Determine the (X, Y) coordinate at the center of the cell enclosing the given text.  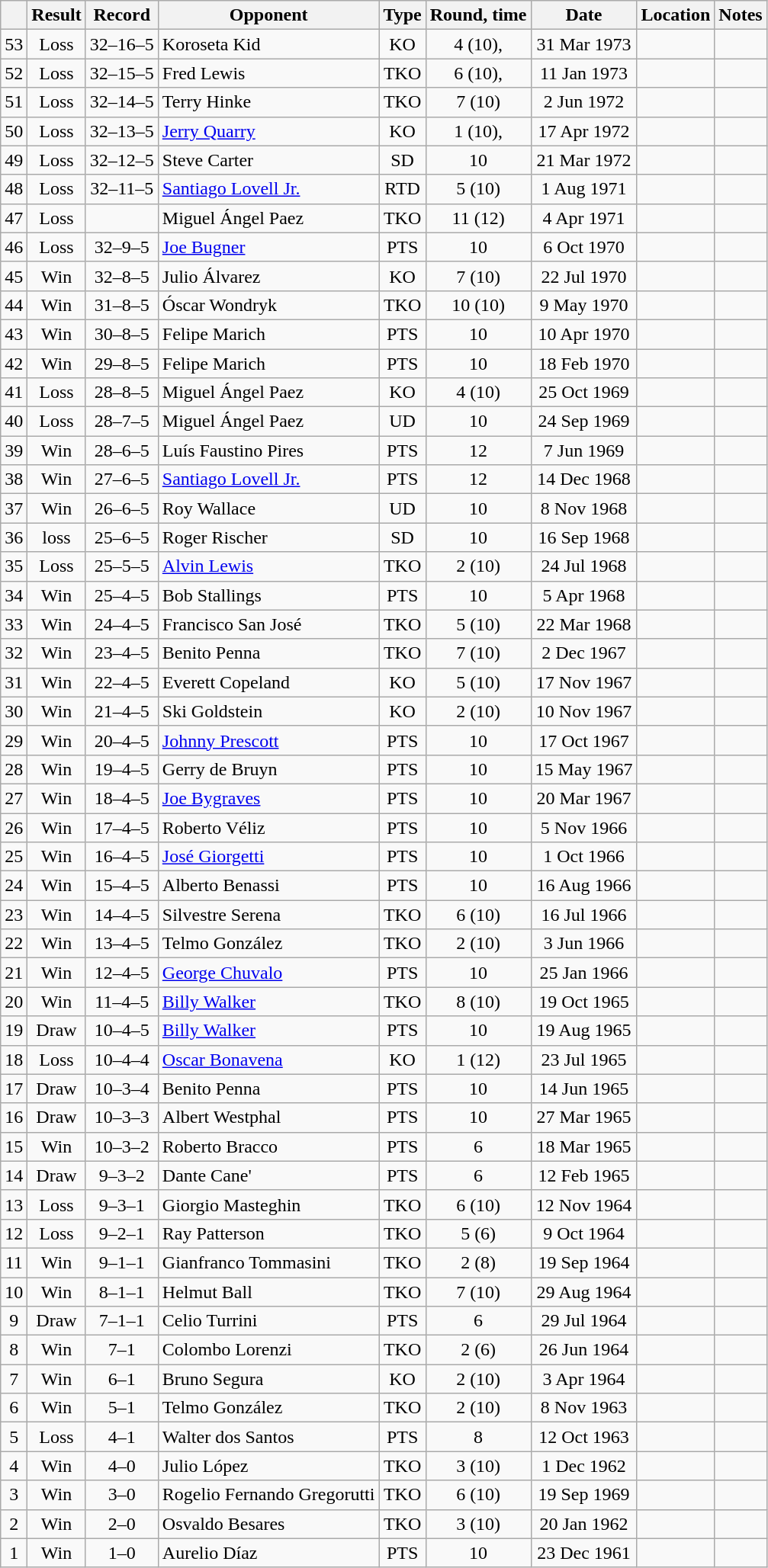
32–11–5 (122, 189)
9–3–2 (122, 1175)
31–8–5 (122, 305)
17 Apr 1972 (584, 131)
Gianfranco Tommasini (268, 1262)
6 Oct 1970 (584, 247)
1 Aug 1971 (584, 189)
20–4–5 (122, 740)
2–0 (122, 1524)
53 (14, 44)
Rogelio Fernando Gregorutti (268, 1495)
José Giorgetti (268, 857)
44 (14, 305)
Everett Copeland (268, 682)
Location (676, 15)
Joe Bygraves (268, 798)
George Chuvalo (268, 973)
16 Sep 1968 (584, 537)
28–8–5 (122, 393)
8 (10) (478, 1002)
18 Mar 1965 (584, 1146)
24 Sep 1969 (584, 422)
10–4–4 (122, 1060)
1 (12) (478, 1060)
19 (14, 1031)
3 (14, 1495)
19 Oct 1965 (584, 1002)
1 Oct 1966 (584, 857)
Steve Carter (268, 160)
29 (14, 740)
Albert Westphal (268, 1117)
14 (14, 1175)
40 (14, 422)
26–6–5 (122, 508)
1 Dec 1962 (584, 1466)
19 Aug 1965 (584, 1031)
loss (56, 537)
27 Mar 1965 (584, 1117)
7 Jun 1969 (584, 451)
Ray Patterson (268, 1233)
51 (14, 102)
Notes (741, 15)
50 (14, 131)
Round, time (478, 15)
Ski Goldstein (268, 711)
32–13–5 (122, 131)
39 (14, 451)
Giorgio Masteghin (268, 1204)
14 Dec 1968 (584, 479)
3 Jun 1966 (584, 944)
32–8–5 (122, 276)
23 (14, 915)
2 Dec 1967 (584, 653)
17 Oct 1967 (584, 740)
Silvestre Serena (268, 915)
11 (12) (478, 218)
4 (10), (478, 44)
28–6–5 (122, 451)
9 (14, 1321)
25–5–5 (122, 566)
21 Mar 1972 (584, 160)
37 (14, 508)
25 Jan 1966 (584, 973)
5 (6) (478, 1233)
32 (14, 653)
3 Apr 1964 (584, 1379)
Joe Bugner (268, 247)
2 (14, 1524)
Celio Turrini (268, 1321)
Helmut Ball (268, 1292)
Result (56, 15)
7–1 (122, 1350)
Date (584, 15)
8 Nov 1963 (584, 1408)
10 Nov 1967 (584, 711)
30 (14, 711)
10–3–3 (122, 1117)
46 (14, 247)
11–4–5 (122, 1002)
Roger Rischer (268, 537)
9–1–1 (122, 1262)
Oscar Bonavena (268, 1060)
25–4–5 (122, 595)
15–4–5 (122, 886)
47 (14, 218)
24–4–5 (122, 624)
Bob Stallings (268, 595)
Osvaldo Besares (268, 1524)
10 Apr 1970 (584, 334)
20 (14, 1002)
Roberto Bracco (268, 1146)
2 (6) (478, 1350)
12–4–5 (122, 973)
12 Feb 1965 (584, 1175)
12 Nov 1964 (584, 1204)
29 Aug 1964 (584, 1292)
Record (122, 15)
15 (14, 1146)
8–1–1 (122, 1292)
32–12–5 (122, 160)
Roberto Véliz (268, 827)
Terry Hinke (268, 102)
32–14–5 (122, 102)
Johnny Prescott (268, 740)
2 Jun 1972 (584, 102)
41 (14, 393)
52 (14, 73)
1 (10), (478, 131)
20 Jan 1962 (584, 1524)
30–8–5 (122, 334)
31 Mar 1973 (584, 44)
13 (14, 1204)
18 Feb 1970 (584, 364)
32–16–5 (122, 44)
Walter dos Santos (268, 1437)
9–3–1 (122, 1204)
16 (14, 1117)
Dante Cane' (268, 1175)
Fred Lewis (268, 73)
16–4–5 (122, 857)
Julio López (268, 1466)
14–4–5 (122, 915)
19 Sep 1969 (584, 1495)
1 (14, 1553)
10–3–2 (122, 1146)
10–4–5 (122, 1031)
2 (8) (478, 1262)
Óscar Wondryk (268, 305)
21 (14, 973)
5 Apr 1968 (584, 595)
49 (14, 160)
Colombo Lorenzi (268, 1350)
29–8–5 (122, 364)
23–4–5 (122, 653)
Aurelio Díaz (268, 1553)
33 (14, 624)
5 (14, 1437)
45 (14, 276)
15 May 1967 (584, 769)
7 (14, 1379)
7–1–1 (122, 1321)
3–0 (122, 1495)
19 Sep 1964 (584, 1262)
24 (14, 886)
9 Oct 1964 (584, 1233)
42 (14, 364)
26 Jun 1964 (584, 1350)
6–1 (122, 1379)
23 Dec 1961 (584, 1553)
18 (14, 1060)
Opponent (268, 15)
21–4–5 (122, 711)
36 (14, 537)
Francisco San José (268, 624)
29 Jul 1964 (584, 1321)
25 Oct 1969 (584, 393)
Bruno Segura (268, 1379)
4–0 (122, 1466)
4 (14, 1466)
22 Jul 1970 (584, 276)
4 (10) (478, 393)
Jerry Quarry (268, 131)
17 Nov 1967 (584, 682)
14 Jun 1965 (584, 1089)
26 (14, 827)
25–6–5 (122, 537)
6 (10), (478, 73)
Luís Faustino Pires (268, 451)
31 (14, 682)
Roy Wallace (268, 508)
24 Jul 1968 (584, 566)
32–15–5 (122, 73)
Type (403, 15)
12 Oct 1963 (584, 1437)
Koroseta Kid (268, 44)
10–3–4 (122, 1089)
Alvin Lewis (268, 566)
Alberto Benassi (268, 886)
22 Mar 1968 (584, 624)
34 (14, 595)
16 Jul 1966 (584, 915)
RTD (403, 189)
11 (14, 1262)
8 Nov 1968 (584, 508)
Gerry de Bruyn (268, 769)
35 (14, 566)
32–9–5 (122, 247)
25 (14, 857)
4–1 (122, 1437)
19–4–5 (122, 769)
20 Mar 1967 (584, 798)
27–6–5 (122, 479)
16 Aug 1966 (584, 886)
1–0 (122, 1553)
9–2–1 (122, 1233)
22–4–5 (122, 682)
43 (14, 334)
23 Jul 1965 (584, 1060)
9 May 1970 (584, 305)
28 (14, 769)
48 (14, 189)
27 (14, 798)
Julio Álvarez (268, 276)
17 (14, 1089)
10 (10) (478, 305)
5 Nov 1966 (584, 827)
17–4–5 (122, 827)
28–7–5 (122, 422)
5–1 (122, 1408)
13–4–5 (122, 944)
22 (14, 944)
38 (14, 479)
11 Jan 1973 (584, 73)
4 Apr 1971 (584, 218)
18–4–5 (122, 798)
